Scan for the cell matching the given text and deliver its (X, Y) coordinate at center. 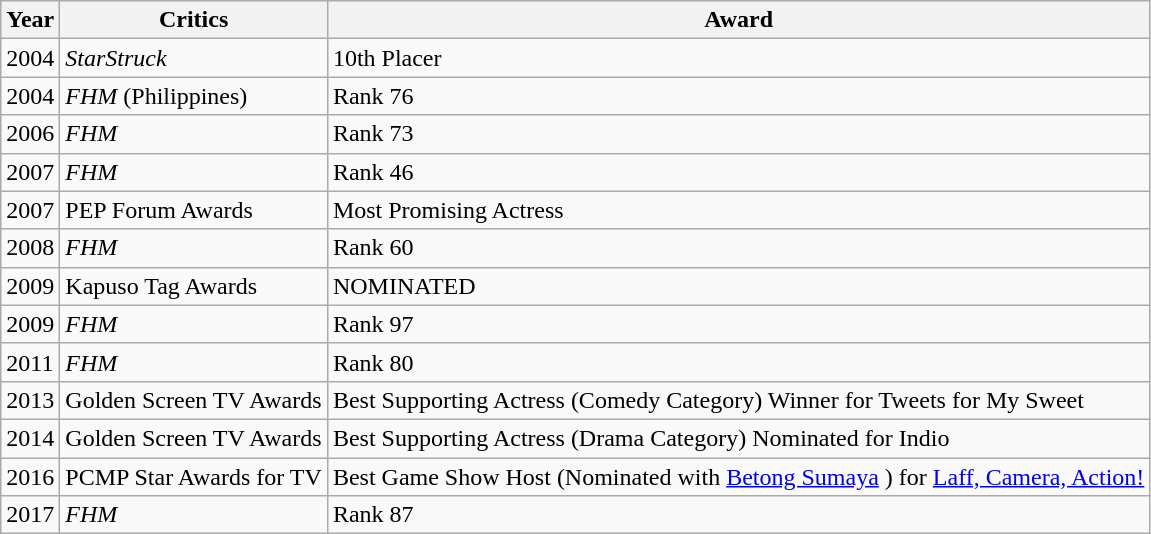
Best Supporting Actress (Drama Category) Nominated for Indio (738, 438)
2014 (30, 438)
Most Promising Actress (738, 210)
Rank 60 (738, 248)
Best Supporting Actress (Comedy Category) Winner for Tweets for My Sweet (738, 400)
NOMINATED (738, 286)
Critics (194, 20)
Rank 97 (738, 324)
2013 (30, 400)
2017 (30, 515)
2006 (30, 134)
Rank 73 (738, 134)
PCMP Star Awards for TV (194, 477)
Best Game Show Host (Nominated with Betong Sumaya ) for Laff, Camera, Action! (738, 477)
Rank 80 (738, 362)
Award (738, 20)
2011 (30, 362)
Year (30, 20)
2016 (30, 477)
FHM (Philippines) (194, 96)
10th Placer (738, 58)
PEP Forum Awards (194, 210)
Rank 46 (738, 172)
Rank 87 (738, 515)
Kapuso Tag Awards (194, 286)
Rank 76 (738, 96)
StarStruck (194, 58)
2008 (30, 248)
